Determine the [X, Y] coordinate at the center of the cell enclosing the given text.  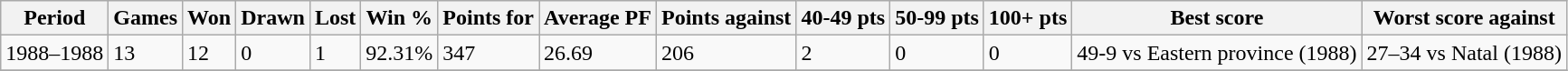
40-49 pts [843, 18]
Lost [335, 18]
Win % [400, 18]
Won [210, 18]
206 [726, 53]
12 [210, 53]
49-9 vs Eastern province (1988) [1217, 53]
Worst score against [1464, 18]
Best score [1217, 18]
26.69 [598, 53]
Period [54, 18]
347 [489, 53]
2 [843, 53]
Drawn [273, 18]
Points for [489, 18]
Average PF [598, 18]
92.31% [400, 53]
Points against [726, 18]
13 [146, 53]
1 [335, 53]
100+ pts [1028, 18]
1988–1988 [54, 53]
50-99 pts [937, 18]
Games [146, 18]
27–34 vs Natal (1988) [1464, 53]
